Provide the (X, Y) coordinate of the cell's center where the given text is located.  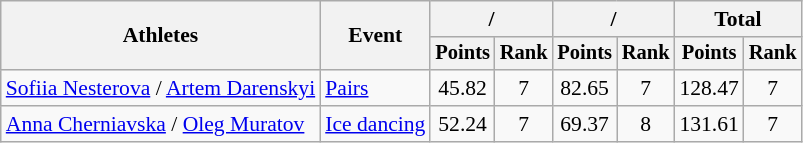
45.82 (462, 88)
Athletes (160, 36)
Ice dancing (375, 124)
69.37 (584, 124)
Pairs (375, 88)
Anna Cherniavska / Oleg Muratov (160, 124)
52.24 (462, 124)
Sofiia Nesterova / Artem Darenskyi (160, 88)
82.65 (584, 88)
128.47 (708, 88)
131.61 (708, 124)
Event (375, 36)
8 (646, 124)
Total (738, 19)
